Identify which cell holds the provided text, then report its [x, y] central coordinate. 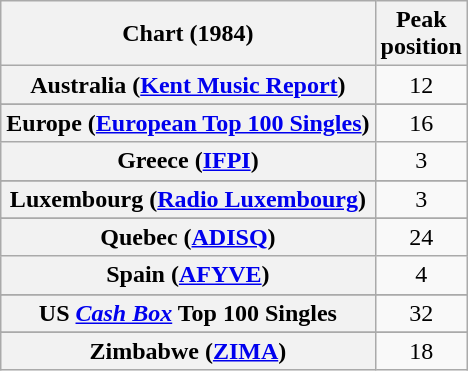
Chart (1984) [188, 34]
Spain (AFYVE) [188, 275]
Greece (IFPI) [188, 161]
32 [421, 313]
Zimbabwe (ZIMA) [188, 351]
12 [421, 85]
US Cash Box Top 100 Singles [188, 313]
Europe (European Top 100 Singles) [188, 123]
Australia (Kent Music Report) [188, 85]
Peakposition [421, 34]
Quebec (ADISQ) [188, 237]
18 [421, 351]
Luxembourg (Radio Luxembourg) [188, 199]
24 [421, 237]
16 [421, 123]
4 [421, 275]
